Pinpoint the cell where the given text exists, returning its [x, y] midpoint coordinate. 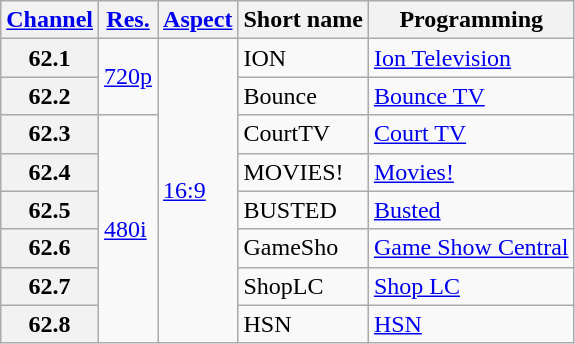
Game Show Central [471, 248]
MOVIES! [303, 172]
62.3 [50, 134]
16:9 [198, 191]
GameSho [303, 248]
Aspect [198, 20]
Res. [128, 20]
62.7 [50, 286]
CourtTV [303, 134]
Movies! [471, 172]
Court TV [471, 134]
BUSTED [303, 210]
Channel [50, 20]
ION [303, 58]
ShopLC [303, 286]
720p [128, 77]
Short name [303, 20]
62.8 [50, 324]
62.1 [50, 58]
Bounce [303, 96]
Busted [471, 210]
Bounce TV [471, 96]
Programming [471, 20]
480i [128, 229]
62.5 [50, 210]
Shop LC [471, 286]
Ion Television [471, 58]
62.6 [50, 248]
62.2 [50, 96]
62.4 [50, 172]
